Identify which cell holds the provided text, then report its [x, y] central coordinate. 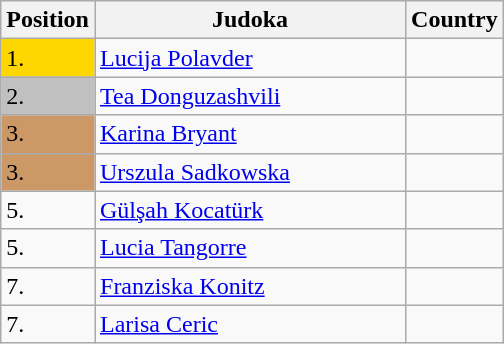
Position [48, 20]
Tea Donguzashvili [250, 96]
1. [48, 58]
Larisa Ceric [250, 324]
2. [48, 96]
Country [455, 20]
Urszula Sadkowska [250, 172]
Gülşah Kocatürk [250, 210]
Lucia Tangorre [250, 248]
Lucija Polavder [250, 58]
Franziska Konitz [250, 286]
Karina Bryant [250, 134]
Judoka [250, 20]
